Extract the [x, y] coordinate from the center of the cell holding the provided text.  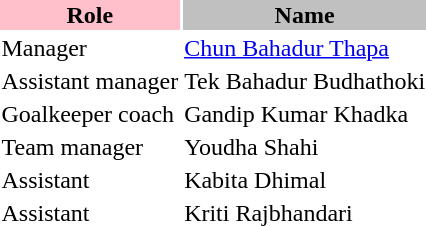
Role [90, 15]
Manager [90, 48]
Team manager [90, 147]
Goalkeeper coach [90, 114]
Assistant [90, 180]
Assistant manager [90, 81]
